Detect which cell encompasses the target text, then output its [X, Y] center coordinate. 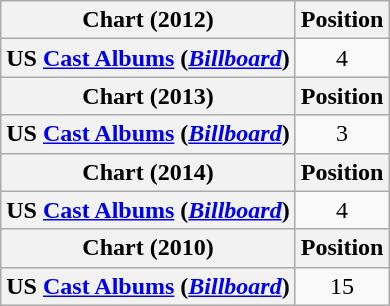
15 [342, 286]
Chart (2014) [148, 172]
Chart (2013) [148, 96]
3 [342, 134]
Chart (2012) [148, 20]
Chart (2010) [148, 248]
